Locate the cell with the specified text and output its (X, Y) center coordinate. 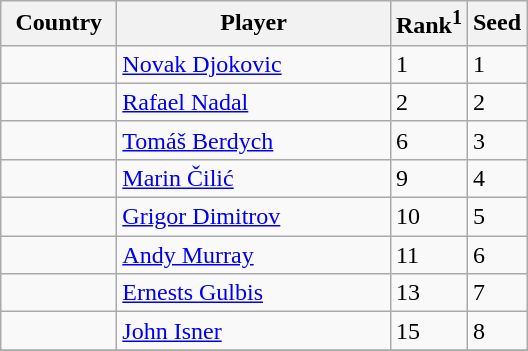
3 (496, 140)
Seed (496, 24)
Grigor Dimitrov (254, 217)
Marin Čilić (254, 178)
13 (428, 293)
Country (59, 24)
Rafael Nadal (254, 102)
Novak Djokovic (254, 64)
10 (428, 217)
8 (496, 331)
7 (496, 293)
4 (496, 178)
9 (428, 178)
Player (254, 24)
John Isner (254, 331)
Rank1 (428, 24)
11 (428, 255)
15 (428, 331)
Tomáš Berdych (254, 140)
5 (496, 217)
Andy Murray (254, 255)
Ernests Gulbis (254, 293)
